Detect which cell encompasses the target text, then output its (x, y) center coordinate. 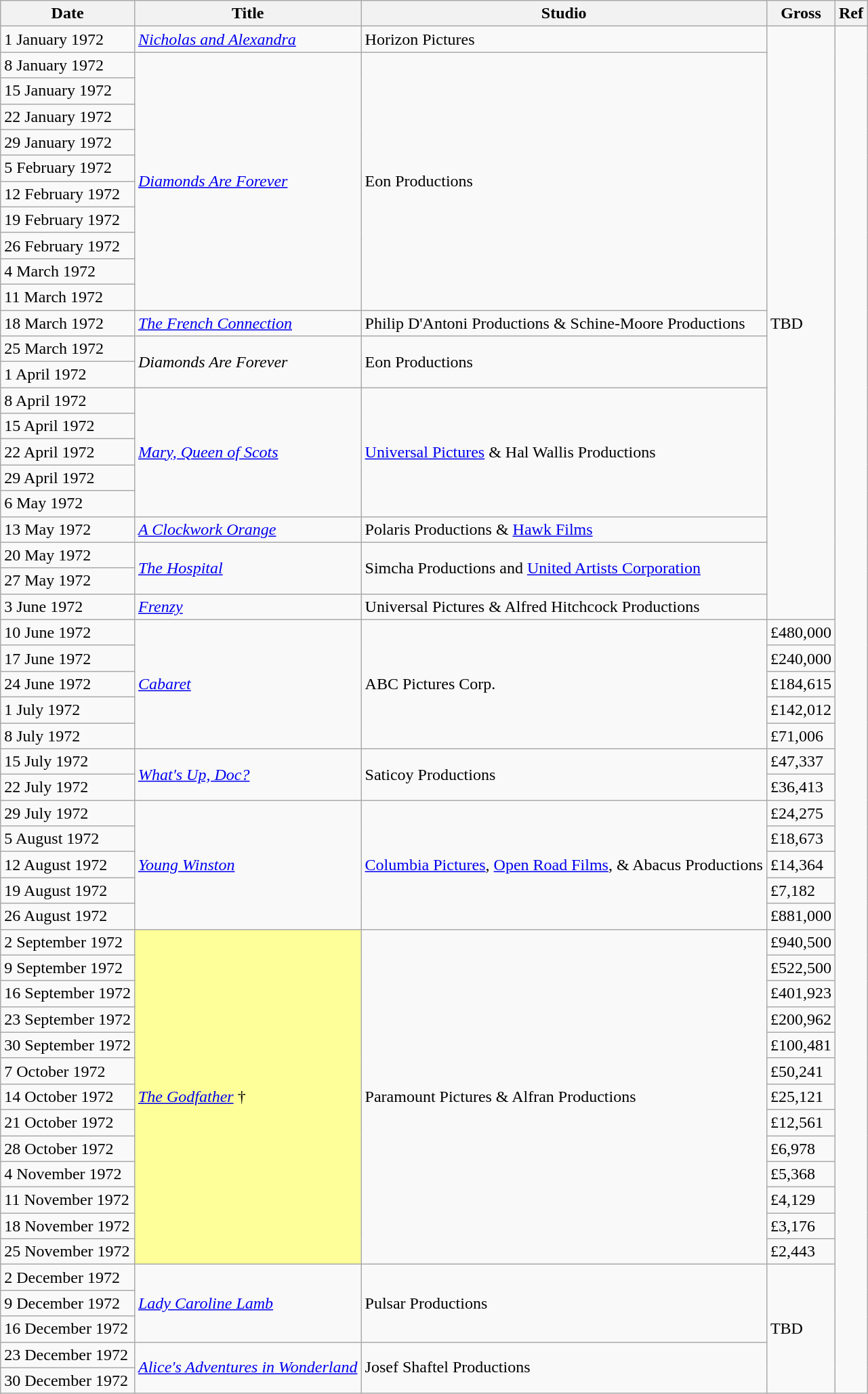
19 August 1972 (68, 890)
12 August 1972 (68, 865)
1 January 1972 (68, 39)
23 September 1972 (68, 1019)
15 January 1972 (68, 91)
2 December 1972 (68, 1277)
29 January 1972 (68, 142)
7 October 1972 (68, 1071)
25 November 1972 (68, 1252)
11 March 1972 (68, 297)
£2,443 (801, 1252)
8 April 1972 (68, 401)
Alice's Adventures in Wonderland (248, 1368)
1 July 1972 (68, 710)
£480,000 (801, 632)
15 July 1972 (68, 762)
10 June 1972 (68, 632)
£50,241 (801, 1071)
29 July 1972 (68, 813)
Young Winston (248, 865)
Horizon Pictures (564, 39)
12 February 1972 (68, 194)
£142,012 (801, 710)
Polaris Productions & Hawk Films (564, 529)
£71,006 (801, 735)
16 December 1972 (68, 1329)
11 November 1972 (68, 1200)
15 April 1972 (68, 426)
£24,275 (801, 813)
23 December 1972 (68, 1355)
22 January 1972 (68, 117)
The Godfather † (248, 1096)
24 June 1972 (68, 684)
Universal Pictures & Hal Wallis Productions (564, 452)
30 December 1972 (68, 1380)
£200,962 (801, 1019)
18 November 1972 (68, 1226)
18 March 1972 (68, 323)
£401,923 (801, 993)
Studio (564, 14)
16 September 1972 (68, 993)
14 October 1972 (68, 1096)
5 February 1972 (68, 168)
£940,500 (801, 942)
£4,129 (801, 1200)
Gross (801, 14)
Lady Caroline Lamb (248, 1303)
Paramount Pictures & Alfran Productions (564, 1096)
20 May 1972 (68, 555)
Mary, Queen of Scots (248, 452)
28 October 1972 (68, 1149)
£12,561 (801, 1122)
17 June 1972 (68, 658)
£881,000 (801, 916)
Pulsar Productions (564, 1303)
29 April 1972 (68, 478)
Columbia Pictures, Open Road Films, & Abacus Productions (564, 865)
£36,413 (801, 787)
9 December 1972 (68, 1303)
ABC Pictures Corp. (564, 684)
Frenzy (248, 607)
Nicholas and Alexandra (248, 39)
Simcha Productions and United Artists Corporation (564, 568)
2 September 1972 (68, 942)
£6,978 (801, 1149)
Title (248, 14)
3 June 1972 (68, 607)
8 January 1972 (68, 65)
27 May 1972 (68, 581)
8 July 1972 (68, 735)
21 October 1972 (68, 1122)
22 April 1972 (68, 452)
6 May 1972 (68, 504)
4 November 1972 (68, 1174)
30 September 1972 (68, 1045)
25 March 1972 (68, 349)
£14,364 (801, 865)
Ref (851, 14)
£25,121 (801, 1096)
Philip D'Antoni Productions & Schine-Moore Productions (564, 323)
£184,615 (801, 684)
Date (68, 14)
19 February 1972 (68, 220)
£240,000 (801, 658)
26 February 1972 (68, 245)
£18,673 (801, 839)
The Hospital (248, 568)
Saticoy Productions (564, 775)
£7,182 (801, 890)
9 September 1972 (68, 968)
26 August 1972 (68, 916)
22 July 1972 (68, 787)
1 April 1972 (68, 375)
Josef Shaftel Productions (564, 1368)
£3,176 (801, 1226)
A Clockwork Orange (248, 529)
What's Up, Doc? (248, 775)
£5,368 (801, 1174)
5 August 1972 (68, 839)
£47,337 (801, 762)
The French Connection (248, 323)
Cabaret (248, 684)
Universal Pictures & Alfred Hitchcock Productions (564, 607)
13 May 1972 (68, 529)
£522,500 (801, 968)
£100,481 (801, 1045)
4 March 1972 (68, 271)
